Detect which cell encompasses the target text, then output its [X, Y] center coordinate. 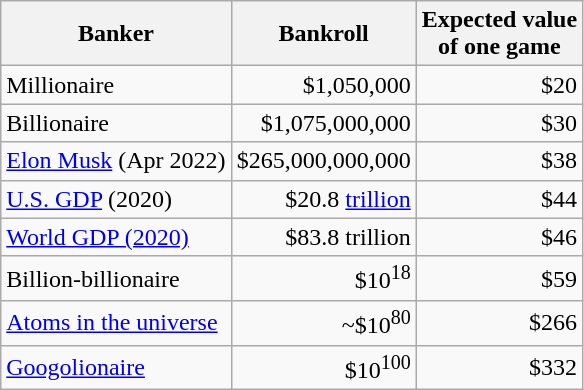
$20 [499, 85]
World GDP (2020) [116, 237]
$265,000,000,000 [324, 161]
Atoms in the universe [116, 324]
Millionaire [116, 85]
Bankroll [324, 34]
$1018 [324, 278]
Billion-billionaire [116, 278]
Billionaire [116, 123]
Googolionaire [116, 368]
$46 [499, 237]
~$1080 [324, 324]
$332 [499, 368]
Elon Musk (Apr 2022) [116, 161]
$266 [499, 324]
$30 [499, 123]
$10100 [324, 368]
$44 [499, 199]
$20.8 trillion [324, 199]
$1,075,000,000 [324, 123]
Banker [116, 34]
$38 [499, 161]
$83.8 trillion [324, 237]
Expected value of one game [499, 34]
$1,050,000 [324, 85]
U.S. GDP (2020) [116, 199]
$59 [499, 278]
